Search for the cell housing the specified text and yield its [X, Y] center coordinate. 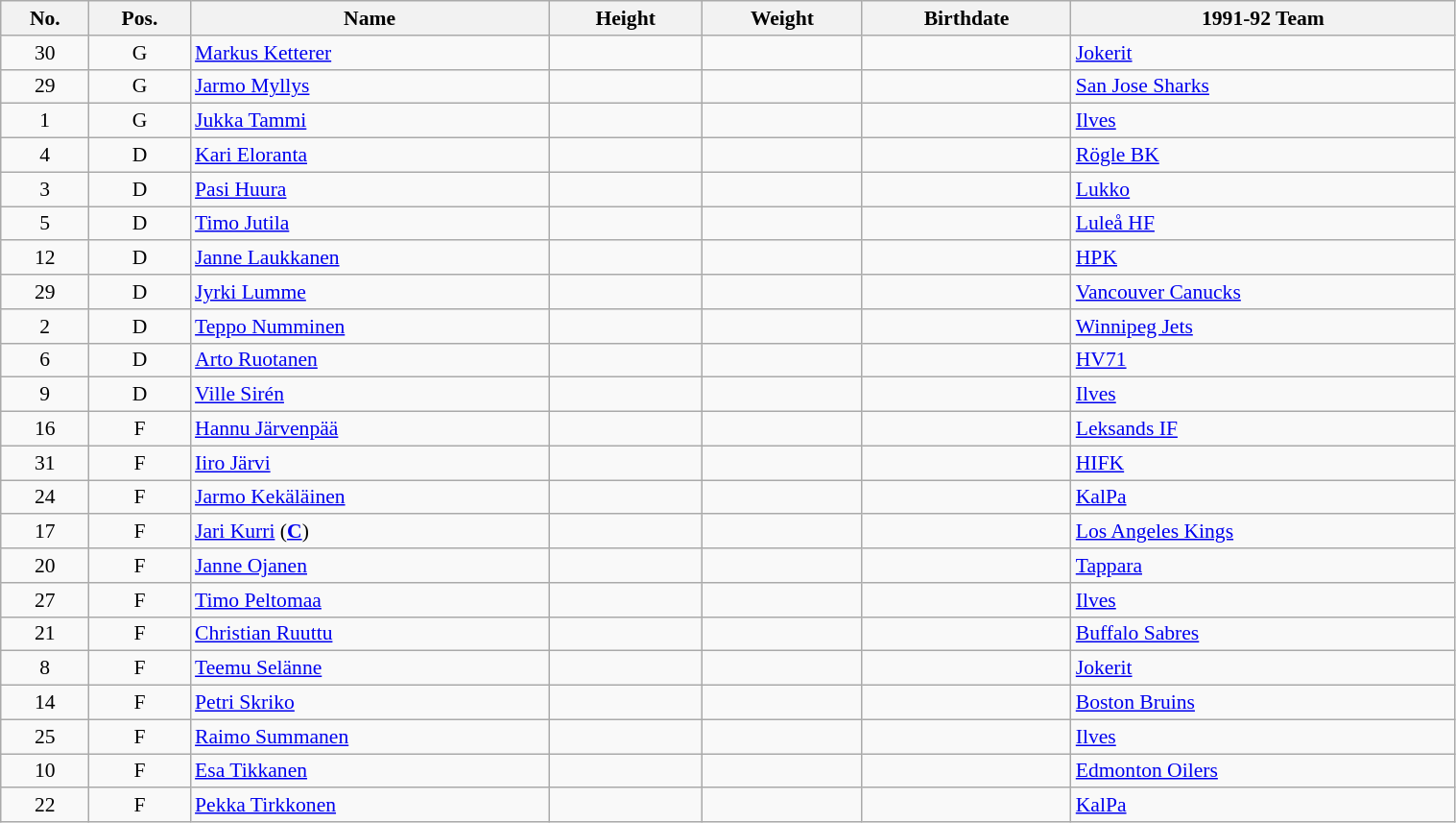
Los Angeles Kings [1263, 532]
Timo Peltomaa [370, 600]
9 [45, 395]
Arto Ruotanen [370, 360]
Janne Ojanen [370, 566]
14 [45, 703]
Ville Sirén [370, 395]
Esa Tikkanen [370, 771]
3 [45, 189]
Jukka Tammi [370, 121]
Tappara [1263, 566]
Timo Jutila [370, 224]
Luleå HF [1263, 224]
Pasi Huura [370, 189]
Buffalo Sabres [1263, 634]
No. [45, 18]
Vancouver Canucks [1263, 292]
Height [626, 18]
10 [45, 771]
Rögle BK [1263, 156]
31 [45, 463]
Birthdate [966, 18]
22 [45, 806]
Lukko [1263, 189]
Kari Eloranta [370, 156]
San Jose Sharks [1263, 86]
8 [45, 668]
Pekka Tirkkonen [370, 806]
HIFK [1263, 463]
Janne Laukkanen [370, 258]
2 [45, 327]
17 [45, 532]
Iiro Järvi [370, 463]
27 [45, 600]
4 [45, 156]
Boston Bruins [1263, 703]
Jarmo Kekäläinen [370, 497]
Christian Ruuttu [370, 634]
Jari Kurri (C) [370, 532]
HPK [1263, 258]
Pos. [140, 18]
24 [45, 497]
1 [45, 121]
Teppo Numminen [370, 327]
12 [45, 258]
Winnipeg Jets [1263, 327]
Jarmo Myllys [370, 86]
HV71 [1263, 360]
Name [370, 18]
21 [45, 634]
30 [45, 53]
Edmonton Oilers [1263, 771]
Leksands IF [1263, 429]
Petri Skriko [370, 703]
1991-92 Team [1263, 18]
6 [45, 360]
5 [45, 224]
20 [45, 566]
Hannu Järvenpää [370, 429]
Raimo Summanen [370, 737]
16 [45, 429]
Markus Ketterer [370, 53]
25 [45, 737]
Weight [781, 18]
Teemu Selänne [370, 668]
Jyrki Lumme [370, 292]
